Pinpoint the cell where the given text exists, returning its (X, Y) midpoint coordinate. 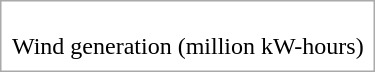
Wind generation (million kW-hours) (188, 46)
